Identify which cell holds the provided text, then report its [X, Y] central coordinate. 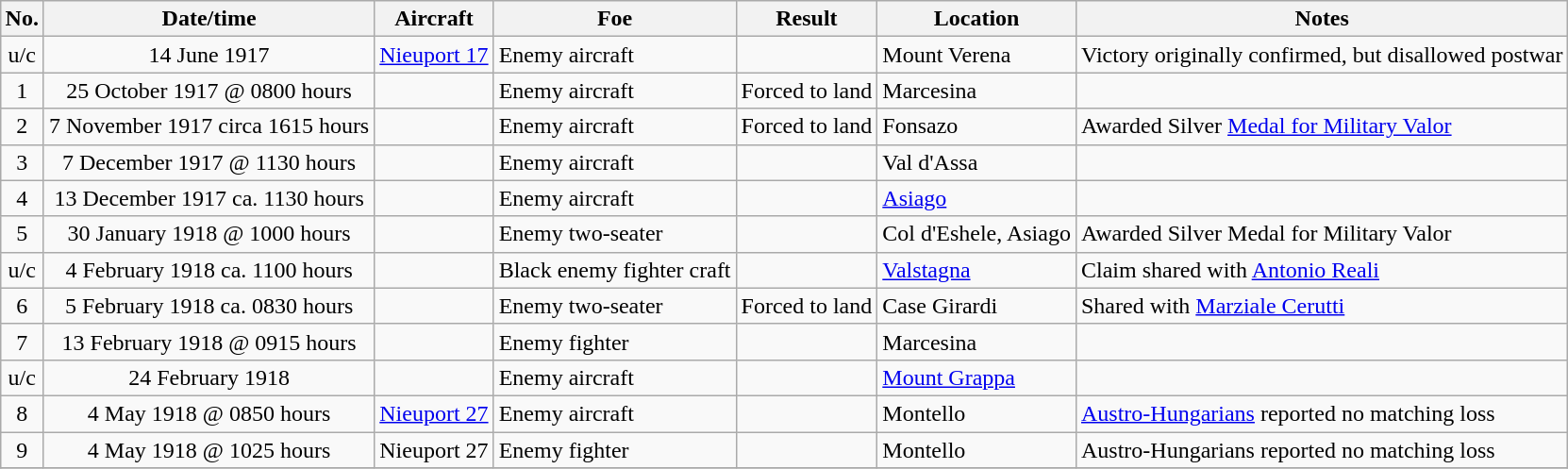
Shared with Marziale Cerutti [1322, 306]
25 October 1917 @ 0800 hours [209, 91]
Col d'Eshele, Asiago [977, 234]
Asiago [977, 198]
9 [22, 450]
Val d'Assa [977, 162]
Victory originally confirmed, but disallowed postwar [1322, 55]
Valstagna [977, 270]
No. [22, 19]
Result [807, 19]
Case Girardi [977, 306]
7 November 1917 circa 1615 hours [209, 126]
Mount Grappa [977, 377]
Black enemy fighter craft [615, 270]
8 [22, 413]
1 [22, 91]
Mount Verena [977, 55]
6 [22, 306]
30 January 1918 @ 1000 hours [209, 234]
5 [22, 234]
Date/time [209, 19]
13 February 1918 @ 0915 hours [209, 342]
5 February 1918 ca. 0830 hours [209, 306]
4 May 1918 @ 1025 hours [209, 450]
24 February 1918 [209, 377]
Foe [615, 19]
14 June 1917 [209, 55]
Claim shared with Antonio Reali [1322, 270]
4 May 1918 @ 0850 hours [209, 413]
3 [22, 162]
7 [22, 342]
4 February 1918 ca. 1100 hours [209, 270]
4 [22, 198]
Fonsazo [977, 126]
13 December 1917 ca. 1130 hours [209, 198]
Location [977, 19]
Nieuport 17 [434, 55]
2 [22, 126]
7 December 1917 @ 1130 hours [209, 162]
Aircraft [434, 19]
Notes [1322, 19]
